Identify which cell holds the provided text, then report its [X, Y] central coordinate. 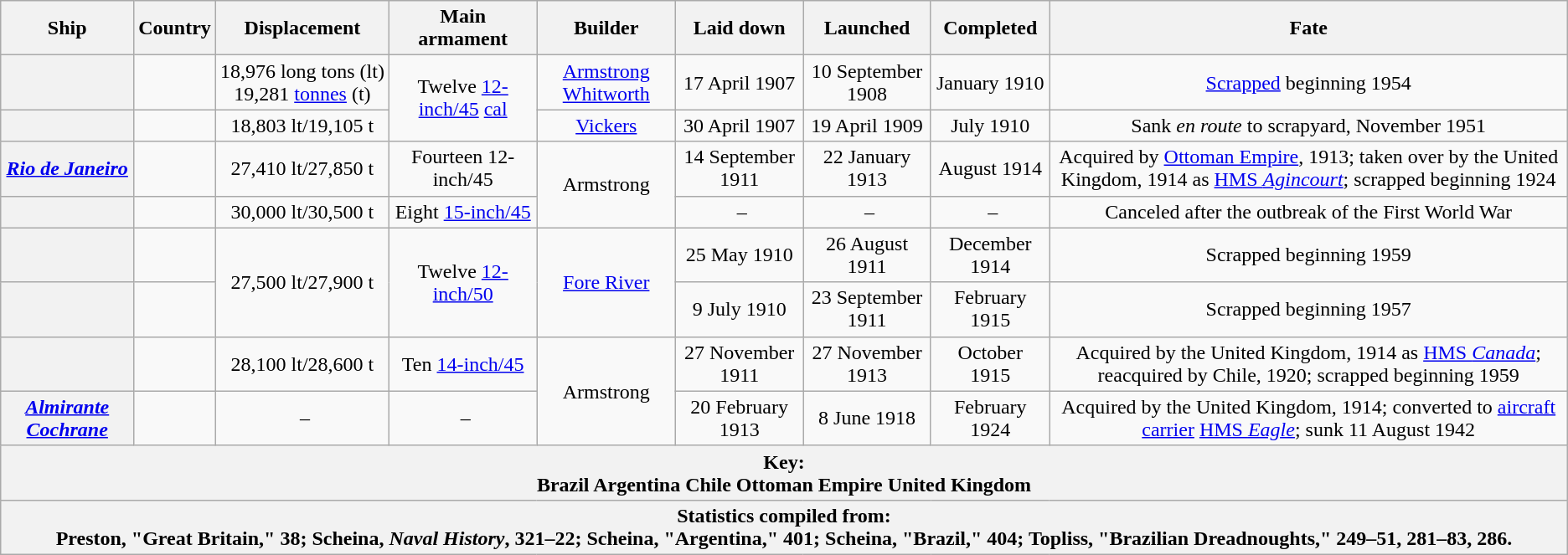
July 1910 [990, 126]
9 July 1910 [740, 310]
Rio de Janeiro [67, 169]
Almirante Cochrane [67, 419]
Country [175, 28]
22 January 1913 [868, 169]
18,976 long tons (lt)19,281 tonnes (t) [302, 82]
Sank en route to scrapyard, November 1951 [1308, 126]
Laid down [740, 28]
27,410 lt/27,850 t [302, 169]
December 1914 [990, 254]
Acquired by Ottoman Empire, 1913; taken over by the United Kingdom, 1914 as HMS Agincourt; scrapped beginning 1924 [1308, 169]
Twelve 12-inch/50 [462, 282]
Twelve 12-inch/45 cal [462, 99]
August 1914 [990, 169]
October 1915 [990, 363]
Canceled after the outbreak of the First World War [1308, 212]
Builder [606, 28]
Armstrong Whitworth [606, 82]
10 September 1908 [868, 82]
Completed [990, 28]
Ship [67, 28]
Fate [1308, 28]
27,500 lt/27,900 t [302, 282]
20 February 1913 [740, 419]
28,100 lt/28,600 t [302, 363]
26 August 1911 [868, 254]
Acquired by the United Kingdom, 1914; converted to aircraft carrier HMS Eagle; sunk 11 August 1942 [1308, 419]
Displacement [302, 28]
Fourteen 12-inch/45 [462, 169]
Key: Brazil Argentina Chile Ottoman Empire United Kingdom [784, 472]
Vickers [606, 126]
23 September 1911 [868, 310]
January 1910 [990, 82]
Scrapped beginning 1959 [1308, 254]
27 November 1913 [868, 363]
18,803 lt/19,105 t [302, 126]
17 April 1907 [740, 82]
27 November 1911 [740, 363]
8 June 1918 [868, 419]
Fore River [606, 282]
14 September 1911 [740, 169]
February 1924 [990, 419]
19 April 1909 [868, 126]
Ten 14-inch/45 [462, 363]
30 April 1907 [740, 126]
Scrapped beginning 1957 [1308, 310]
February 1915 [990, 310]
Launched [868, 28]
Scrapped beginning 1954 [1308, 82]
30,000 lt/30,500 t [302, 212]
Acquired by the United Kingdom, 1914 as HMS Canada; reacquired by Chile, 1920; scrapped beginning 1959 [1308, 363]
25 May 1910 [740, 254]
Main armament [462, 28]
Eight 15-inch/45 [462, 212]
